Determine the (x, y) coordinate at the center of the cell enclosing the given text.  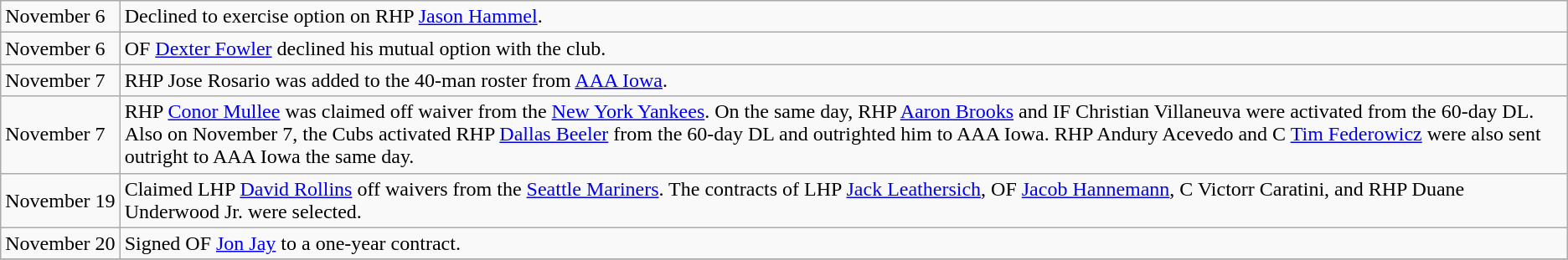
Declined to exercise option on RHP Jason Hammel. (843, 17)
Signed OF Jon Jay to a one-year contract. (843, 243)
RHP Jose Rosario was added to the 40-man roster from AAA Iowa. (843, 80)
November 19 (60, 201)
November 20 (60, 243)
OF Dexter Fowler declined his mutual option with the club. (843, 48)
